From the cell containing the given text, extract its center point as (X, Y) coordinate. 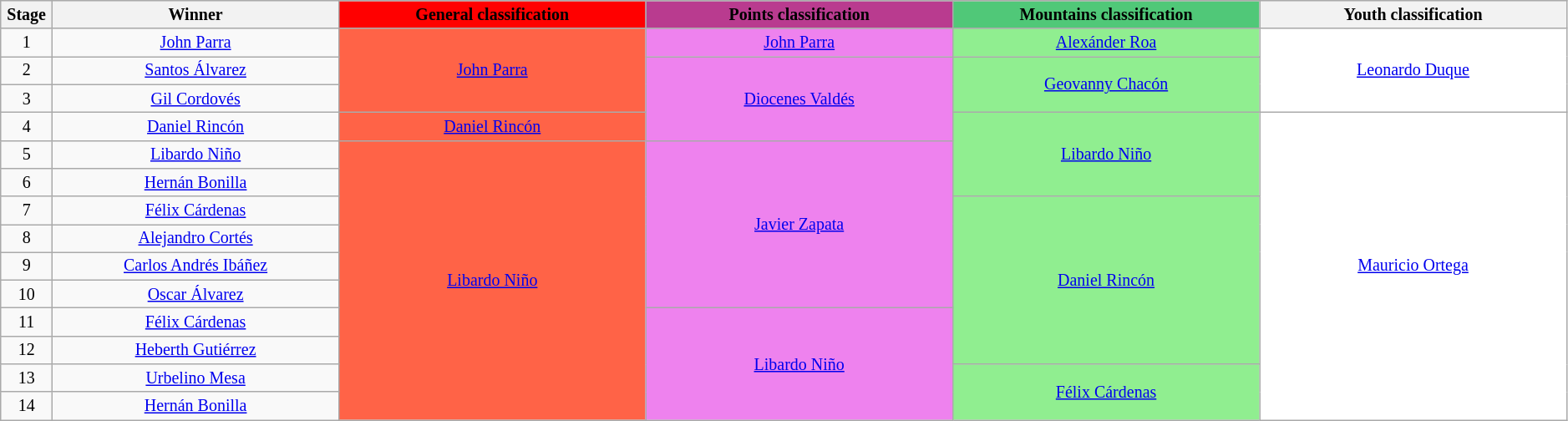
Geovanny Chacón (1106, 85)
1 (27, 43)
11 (27, 322)
Carlos Andrés Ibáñez (195, 266)
Urbelino Mesa (195, 378)
Mountains classification (1106, 15)
9 (27, 266)
14 (27, 406)
Points classification (799, 15)
13 (27, 378)
5 (27, 154)
Mauricio Ortega (1413, 266)
Gil Cordovés (195, 99)
7 (27, 210)
Youth classification (1413, 15)
8 (27, 239)
Winner (195, 15)
Stage (27, 15)
6 (27, 182)
Leonardo Duque (1413, 71)
Diocenes Valdés (799, 99)
4 (27, 127)
2 (27, 70)
Alejandro Cortés (195, 239)
12 (27, 351)
Alexánder Roa (1106, 43)
Heberth Gutiérrez (195, 351)
3 (27, 99)
Oscar Álvarez (195, 294)
Santos Álvarez (195, 70)
Javier Zapata (799, 224)
10 (27, 294)
General classification (493, 15)
